Pinpoint the cell where the given text exists, returning its [x, y] midpoint coordinate. 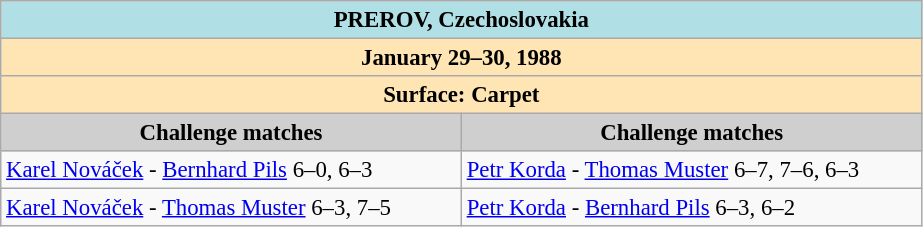
January 29–30, 1988 [462, 58]
PREROV, Czechoslovakia [462, 20]
Karel Nováček - Thomas Muster 6–3, 7–5 [232, 208]
Petr Korda - Thomas Muster 6–7, 7–6, 6–3 [692, 170]
Surface: Carpet [462, 95]
Karel Nováček - Bernhard Pils 6–0, 6–3 [232, 170]
Petr Korda - Bernhard Pils 6–3, 6–2 [692, 208]
